Determine the (X, Y) coordinate at the center of the cell enclosing the given text.  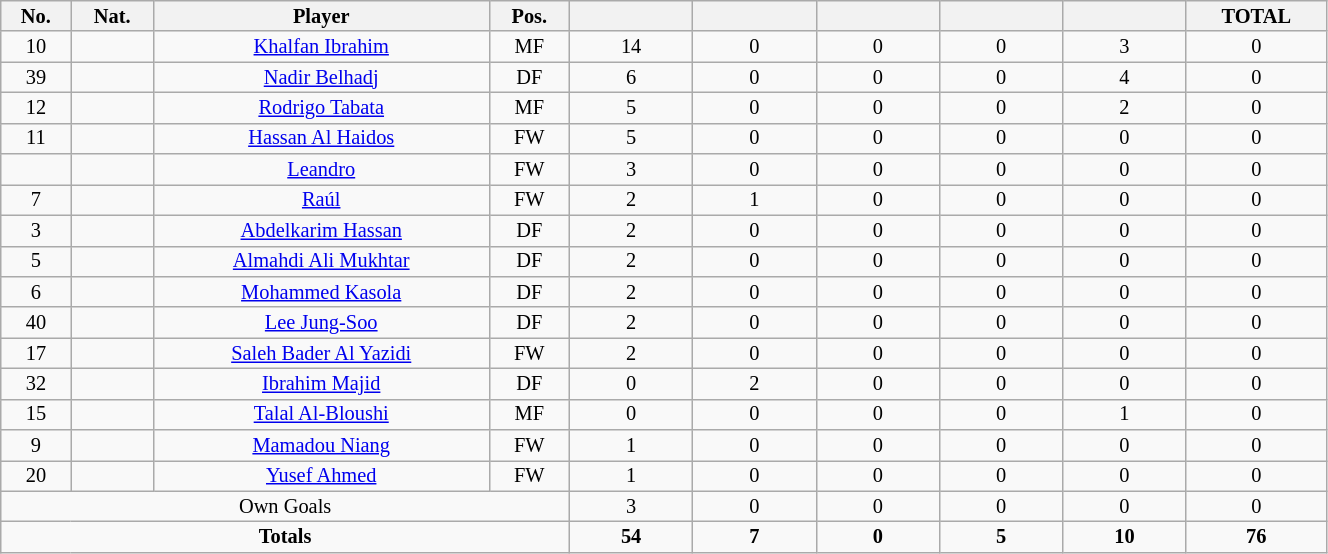
17 (36, 354)
Leandro (321, 170)
Raúl (321, 200)
Khalfan Ibrahim (321, 46)
Ibrahim Majid (321, 384)
Saleh Bader Al Yazidi (321, 354)
Own Goals (286, 506)
Totals (286, 538)
12 (36, 108)
15 (36, 414)
Abdelkarim Hassan (321, 230)
No. (36, 16)
Pos. (529, 16)
Nat. (112, 16)
14 (630, 46)
32 (36, 384)
4 (1124, 78)
Player (321, 16)
Hassan Al Haidos (321, 138)
Rodrigo Tabata (321, 108)
54 (630, 538)
Mamadou Niang (321, 446)
Yusef Ahmed (321, 476)
TOTAL (1256, 16)
Talal Al-Bloushi (321, 414)
40 (36, 322)
Mohammed Kasola (321, 292)
76 (1256, 538)
11 (36, 138)
Nadir Belhadj (321, 78)
20 (36, 476)
Lee Jung-Soo (321, 322)
9 (36, 446)
39 (36, 78)
Almahdi Ali Mukhtar (321, 262)
